Identify which cell holds the provided text, then report its (x, y) central coordinate. 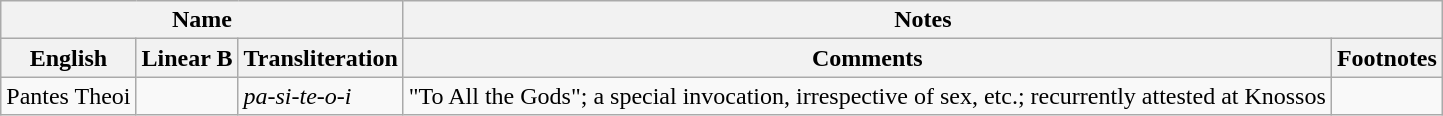
Name (202, 20)
English (68, 58)
Notes (922, 20)
"To All the Gods"; a special invocation, irrespective of sex, etc.; recurrently attested at Knossos (867, 96)
Comments (867, 58)
Pantes Theoi (68, 96)
pa-si-te-o-i (320, 96)
Linear B (187, 58)
Footnotes (1386, 58)
Transliteration (320, 58)
